Detect which cell encompasses the target text, then output its [x, y] center coordinate. 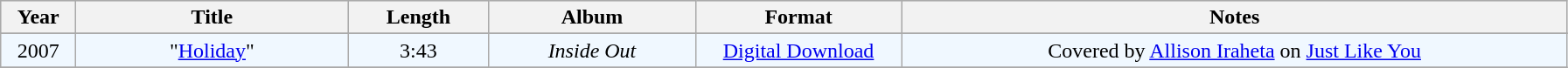
2007 [38, 51]
Length [418, 17]
Covered by Allison Iraheta on Just Like You [1235, 51]
Inside Out [592, 51]
Format [798, 17]
Digital Download [798, 51]
Year [38, 17]
3:43 [418, 51]
"Holiday" [212, 51]
Notes [1235, 17]
Album [592, 17]
Title [212, 17]
